For the text-containing cell, return its midpoint in (X, Y) coordinate format. 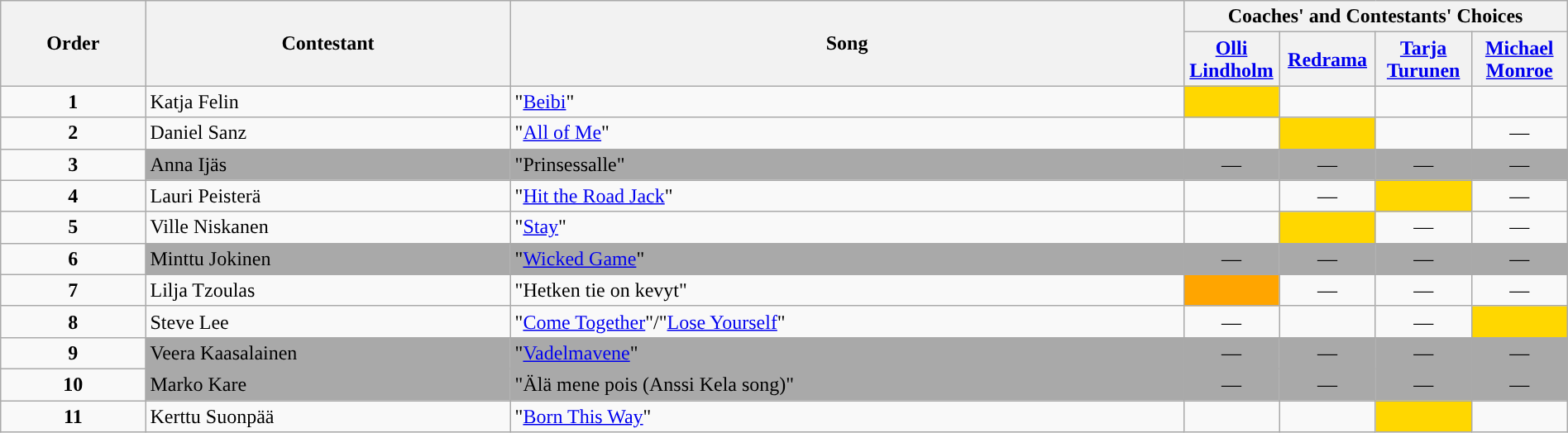
2 (73, 133)
Contestant (327, 43)
Minttu Jokinen (327, 259)
9 (73, 353)
"Vadelmavene" (847, 353)
"All of Me" (847, 133)
10 (73, 384)
"Älä mene pois (Anssi Kela song)" (847, 384)
Anna Ijäs (327, 164)
8 (73, 321)
7 (73, 290)
Ville Niskanen (327, 227)
"Hetken tie on kevyt" (847, 290)
Veera Kaasalainen (327, 353)
3 (73, 164)
4 (73, 196)
Olli Lindholm (1231, 59)
Katja Felin (327, 102)
Marko Kare (327, 384)
"Born This Way" (847, 416)
6 (73, 259)
"Beibi" (847, 102)
"Prinsessalle" (847, 164)
Daniel Sanz (327, 133)
Kerttu Suonpää (327, 416)
Tarja Turunen (1423, 59)
"Come Together"/"Lose Yourself" (847, 321)
Song (847, 43)
5 (73, 227)
"Hit the Road Jack" (847, 196)
"Wicked Game" (847, 259)
1 (73, 102)
Lauri Peisterä (327, 196)
Order (73, 43)
11 (73, 416)
"Stay" (847, 227)
Lilja Tzoulas (327, 290)
Coaches' and Contestants' Choices (1375, 17)
Redrama (1327, 59)
Steve Lee (327, 321)
Michael Monroe (1519, 59)
